Output the (X, Y) coordinate of the center of the cell containing the given text.  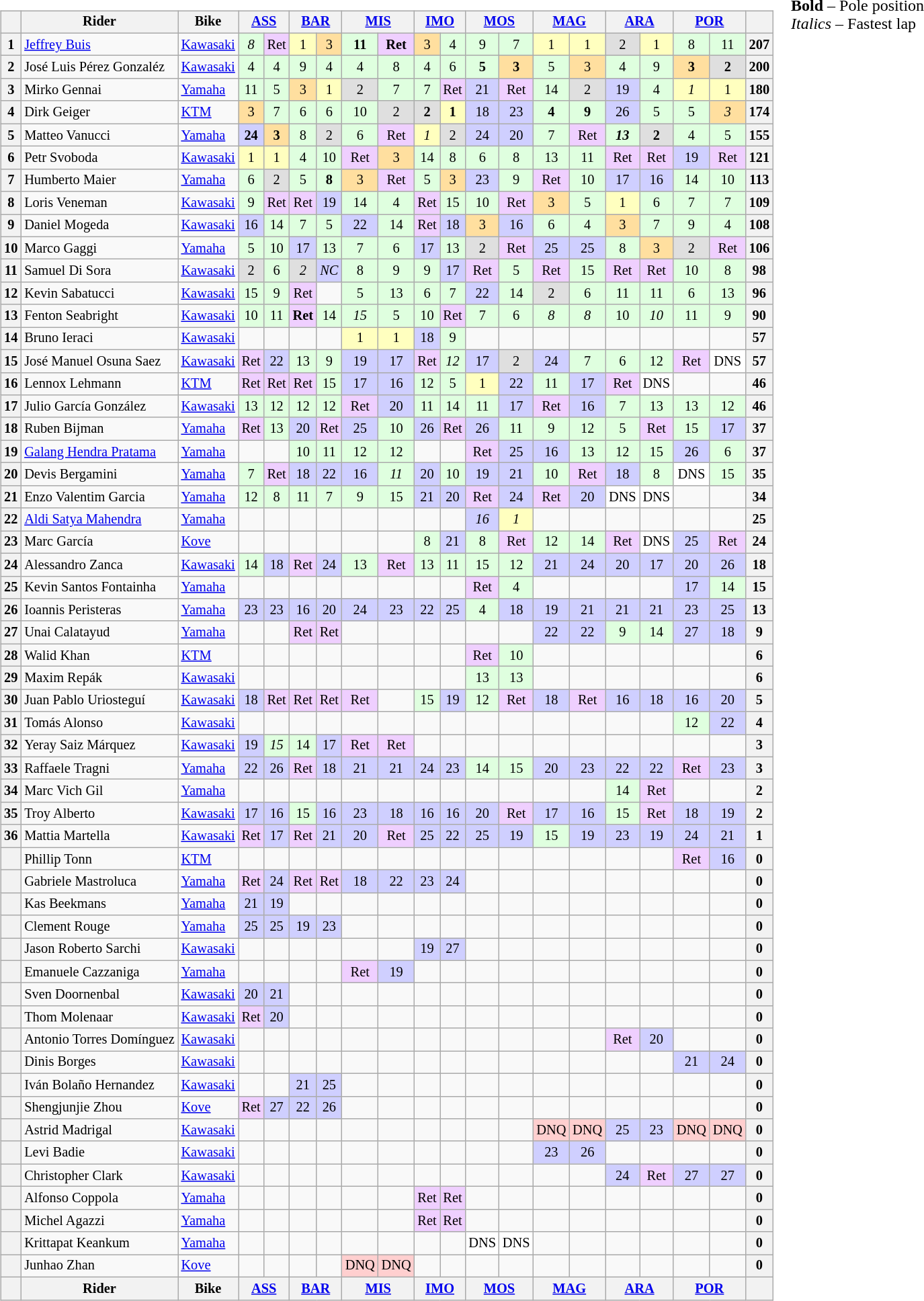
Petr Svoboda (99, 158)
Ruben Bijman (99, 429)
Julio García González (99, 407)
José Manuel Osuna Saez (99, 361)
29 (11, 678)
174 (759, 112)
Matteo Vanucci (99, 135)
Dinis Borges (99, 1062)
Emanuele Cazzaniga (99, 972)
Tomás Alonso (99, 723)
Juan Pablo Uriosteguí (99, 700)
NC (329, 271)
Shengjunjie Zhou (99, 1107)
Marc Vich Gil (99, 791)
Raffaele Tragni (99, 768)
155 (759, 135)
Samuel Di Sora (99, 271)
Unai Calatayud (99, 632)
Astrid Madrigal (99, 1130)
Kevin Santos Fontainha (99, 587)
Levi Badie (99, 1152)
Clement Rouge (99, 927)
Daniel Mogeda (99, 226)
90 (759, 316)
Iván Bolaño Hernandez (99, 1085)
Krittapat Keankum (99, 1243)
106 (759, 248)
Fenton Seabright (99, 316)
Alfonso Coppola (99, 1198)
Jeffrey Buis (99, 44)
98 (759, 271)
Humberto Maier (99, 180)
Christopher Clark (99, 1175)
Mattia Martella (99, 836)
113 (759, 180)
Alessandro Zanca (99, 564)
Jason Roberto Sarchi (99, 950)
Marco Gaggi (99, 248)
121 (759, 158)
Bruno Ieraci (99, 339)
31 (11, 723)
José Luis Pérez Gonzaléz (99, 67)
Maxim Repák (99, 678)
32 (11, 746)
Galang Hendra Pratama (99, 452)
96 (759, 294)
Loris Veneman (99, 203)
108 (759, 226)
Lennox Lehmann (99, 384)
Kas Beekmans (99, 904)
Mirko Gennai (99, 90)
200 (759, 67)
Michel Agazzi (99, 1220)
207 (759, 44)
Marc García (99, 542)
Dirk Geiger (99, 112)
Ioannis Peristeras (99, 610)
Walid Khan (99, 655)
36 (11, 836)
Thom Molenaar (99, 1017)
Sven Doornenbal (99, 995)
109 (759, 203)
28 (11, 655)
Aldi Satya Mahendra (99, 519)
Troy Alberto (99, 814)
Kevin Sabatucci (99, 294)
180 (759, 90)
Devis Bergamini (99, 474)
Junhao Zhan (99, 1266)
30 (11, 700)
Gabriele Mastroluca (99, 882)
Phillip Tonn (99, 859)
Enzo Valentim Garcia (99, 497)
Yeray Saiz Márquez (99, 746)
Antonio Torres Domínguez (99, 1040)
33 (11, 768)
